Find where the given text appears and provide that cell's center as (X, Y) coordinate. 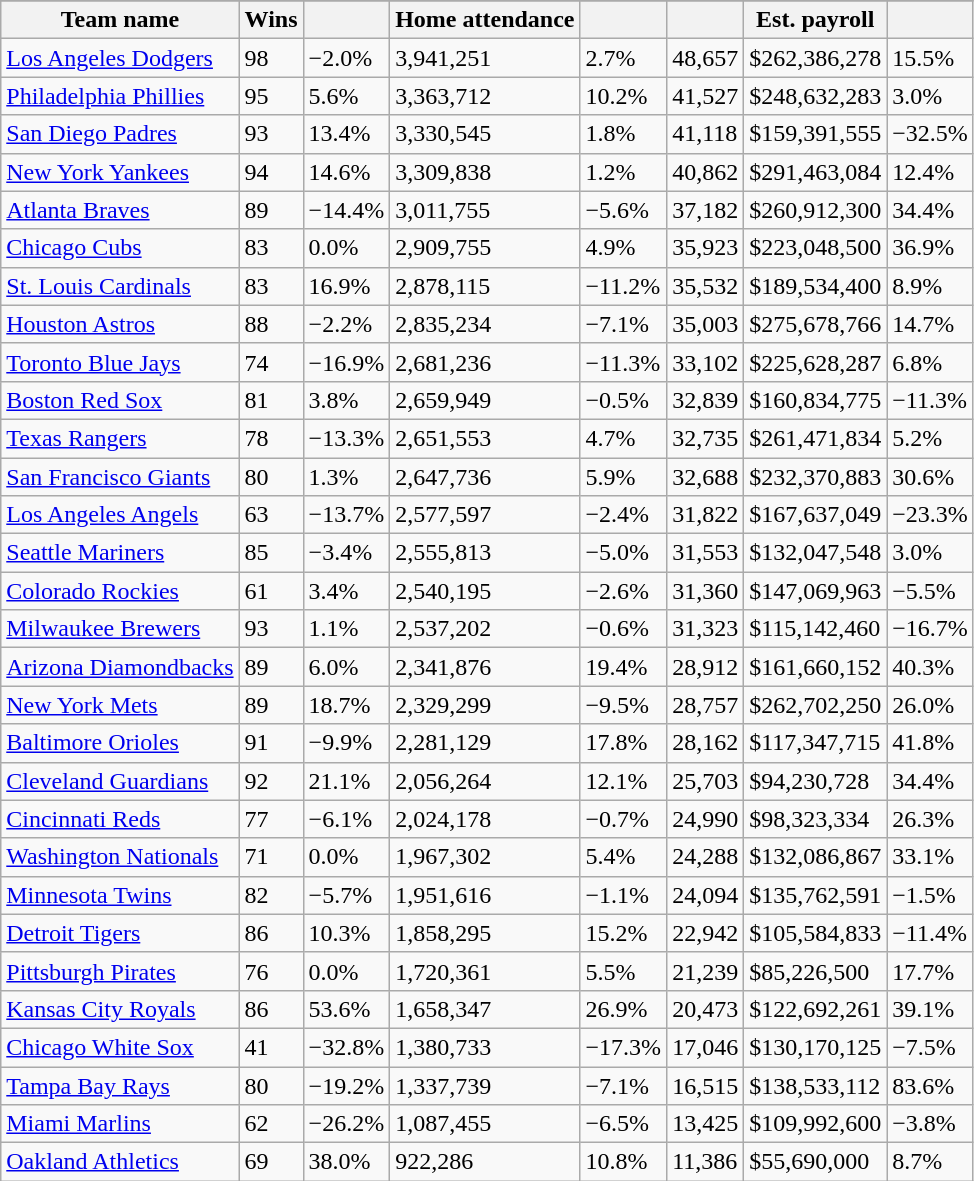
38.0% (346, 1162)
62 (271, 1124)
32,735 (706, 438)
3,309,838 (485, 172)
New York Yankees (120, 172)
$109,992,600 (816, 1124)
−0.7% (624, 819)
1,720,361 (485, 971)
$130,170,125 (816, 1047)
37,182 (706, 210)
−23.3% (930, 515)
1,658,347 (485, 1009)
Toronto Blue Jays (120, 362)
New York Mets (120, 705)
98 (271, 58)
14.6% (346, 172)
$161,660,152 (816, 667)
$248,632,283 (816, 96)
Team name (120, 20)
14.7% (930, 324)
19.4% (624, 667)
−5.7% (346, 895)
11,386 (706, 1162)
Texas Rangers (120, 438)
$98,323,334 (816, 819)
Washington Nationals (120, 857)
41,527 (706, 96)
−13.7% (346, 515)
16.9% (346, 286)
77 (271, 819)
63 (271, 515)
$147,069,963 (816, 591)
$117,347,715 (816, 743)
−5.0% (624, 553)
17.8% (624, 743)
1.8% (624, 134)
81 (271, 400)
2,281,129 (485, 743)
Los Angeles Angels (120, 515)
3.4% (346, 591)
$105,584,833 (816, 933)
53.6% (346, 1009)
35,003 (706, 324)
Tampa Bay Rays (120, 1085)
−1.5% (930, 895)
74 (271, 362)
Arizona Diamondbacks (120, 667)
$122,692,261 (816, 1009)
2,878,115 (485, 286)
$232,370,883 (816, 477)
1,967,302 (485, 857)
San Diego Padres (120, 134)
2,555,813 (485, 553)
$160,834,775 (816, 400)
−5.5% (930, 591)
$262,702,250 (816, 705)
31,553 (706, 553)
82 (271, 895)
San Francisco Giants (120, 477)
12.1% (624, 781)
1.2% (624, 172)
−14.4% (346, 210)
76 (271, 971)
26.0% (930, 705)
35,923 (706, 248)
83.6% (930, 1085)
10.2% (624, 96)
Philadelphia Phillies (120, 96)
21,239 (706, 971)
17.7% (930, 971)
Chicago White Sox (120, 1047)
2,329,299 (485, 705)
5.6% (346, 96)
Est. payroll (816, 20)
−6.1% (346, 819)
3,011,755 (485, 210)
$159,391,555 (816, 134)
4.7% (624, 438)
2,540,195 (485, 591)
$85,226,500 (816, 971)
Seattle Mariners (120, 553)
−2.6% (624, 591)
−11.4% (930, 933)
1,951,616 (485, 895)
33,102 (706, 362)
24,288 (706, 857)
17,046 (706, 1047)
41.8% (930, 743)
24,094 (706, 895)
2,659,949 (485, 400)
1,337,739 (485, 1085)
$225,628,287 (816, 362)
10.3% (346, 933)
2,651,553 (485, 438)
40,862 (706, 172)
Detroit Tigers (120, 933)
3,941,251 (485, 58)
$261,471,834 (816, 438)
20,473 (706, 1009)
2,835,234 (485, 324)
−3.4% (346, 553)
32,688 (706, 477)
Cleveland Guardians (120, 781)
Miami Marlins (120, 1124)
61 (271, 591)
−32.8% (346, 1047)
−0.5% (624, 400)
24,990 (706, 819)
−3.8% (930, 1124)
−2.0% (346, 58)
13,425 (706, 1124)
31,360 (706, 591)
32,839 (706, 400)
5.9% (624, 477)
$291,463,084 (816, 172)
Cincinnati Reds (120, 819)
5.2% (930, 438)
−2.4% (624, 515)
35,532 (706, 286)
$167,637,049 (816, 515)
85 (271, 553)
1,087,455 (485, 1124)
$132,086,867 (816, 857)
Los Angeles Dodgers (120, 58)
$223,048,500 (816, 248)
39.1% (930, 1009)
3.8% (346, 400)
2,537,202 (485, 629)
−9.5% (624, 705)
2,577,597 (485, 515)
Minnesota Twins (120, 895)
26.9% (624, 1009)
St. Louis Cardinals (120, 286)
71 (271, 857)
5.5% (624, 971)
2,056,264 (485, 781)
Kansas City Royals (120, 1009)
21.1% (346, 781)
95 (271, 96)
16,515 (706, 1085)
13.4% (346, 134)
−26.2% (346, 1124)
−5.6% (624, 210)
$115,142,460 (816, 629)
1.1% (346, 629)
1,858,295 (485, 933)
41 (271, 1047)
922,286 (485, 1162)
22,942 (706, 933)
26.3% (930, 819)
2,681,236 (485, 362)
92 (271, 781)
33.1% (930, 857)
$262,386,278 (816, 58)
91 (271, 743)
Oakland Athletics (120, 1162)
−0.6% (624, 629)
25,703 (706, 781)
36.9% (930, 248)
Baltimore Orioles (120, 743)
Colorado Rockies (120, 591)
$189,534,400 (816, 286)
10.8% (624, 1162)
18.7% (346, 705)
−6.5% (624, 1124)
28,757 (706, 705)
Milwaukee Brewers (120, 629)
3,330,545 (485, 134)
3,363,712 (485, 96)
8.7% (930, 1162)
Wins (271, 20)
$138,533,112 (816, 1085)
$260,912,300 (816, 210)
−17.3% (624, 1047)
−2.2% (346, 324)
1.3% (346, 477)
30.6% (930, 477)
$135,762,591 (816, 895)
Pittsburgh Pirates (120, 971)
28,912 (706, 667)
Home attendance (485, 20)
Boston Red Sox (120, 400)
−9.9% (346, 743)
−7.5% (930, 1047)
−16.9% (346, 362)
Atlanta Braves (120, 210)
$55,690,000 (816, 1162)
−13.3% (346, 438)
69 (271, 1162)
15.5% (930, 58)
−19.2% (346, 1085)
6.0% (346, 667)
−1.1% (624, 895)
8.9% (930, 286)
−16.7% (930, 629)
2,647,736 (485, 477)
31,822 (706, 515)
41,118 (706, 134)
2,024,178 (485, 819)
$94,230,728 (816, 781)
−32.5% (930, 134)
2.7% (624, 58)
40.3% (930, 667)
1,380,733 (485, 1047)
78 (271, 438)
Houston Astros (120, 324)
12.4% (930, 172)
48,657 (706, 58)
5.4% (624, 857)
88 (271, 324)
$275,678,766 (816, 324)
$132,047,548 (816, 553)
28,162 (706, 743)
2,909,755 (485, 248)
4.9% (624, 248)
94 (271, 172)
6.8% (930, 362)
15.2% (624, 933)
31,323 (706, 629)
−11.2% (624, 286)
2,341,876 (485, 667)
Chicago Cubs (120, 248)
